From the cell containing the given text, extract its center point as [X, Y] coordinate. 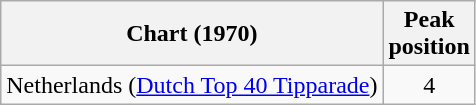
Chart (1970) [192, 34]
Netherlands (Dutch Top 40 Tipparade) [192, 85]
Peakposition [429, 34]
4 [429, 85]
